Locate the cell with the specified text and output its [x, y] center coordinate. 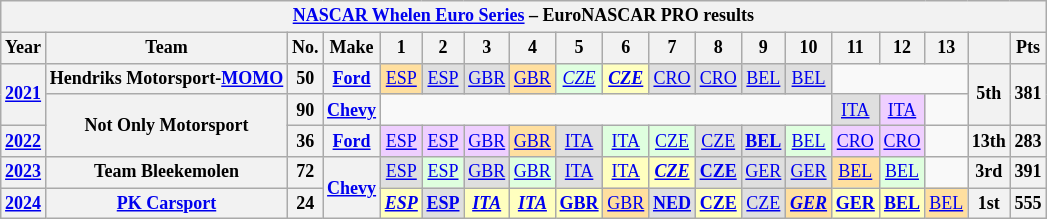
NASCAR Whelen Euro Series – EuroNASCAR PRO results [524, 16]
2023 [24, 172]
90 [306, 110]
5th [990, 94]
12 [902, 48]
1st [990, 204]
10 [809, 48]
4 [533, 48]
7 [672, 48]
8 [718, 48]
13th [990, 140]
NED [672, 204]
2021 [24, 94]
1 [401, 48]
381 [1028, 94]
Not Only Motorsport [166, 125]
Pts [1028, 48]
No. [306, 48]
2024 [24, 204]
3 [487, 48]
11 [855, 48]
PK Carsport [166, 204]
13 [946, 48]
50 [306, 78]
283 [1028, 140]
24 [306, 204]
2022 [24, 140]
3rd [990, 172]
Year [24, 48]
9 [764, 48]
2 [443, 48]
555 [1028, 204]
Team [166, 48]
Team Bleekemolen [166, 172]
36 [306, 140]
5 [579, 48]
6 [626, 48]
72 [306, 172]
391 [1028, 172]
Make [352, 48]
Hendriks Motorsport-MOMO [166, 78]
